Identify which cell holds the provided text, then report its (x, y) central coordinate. 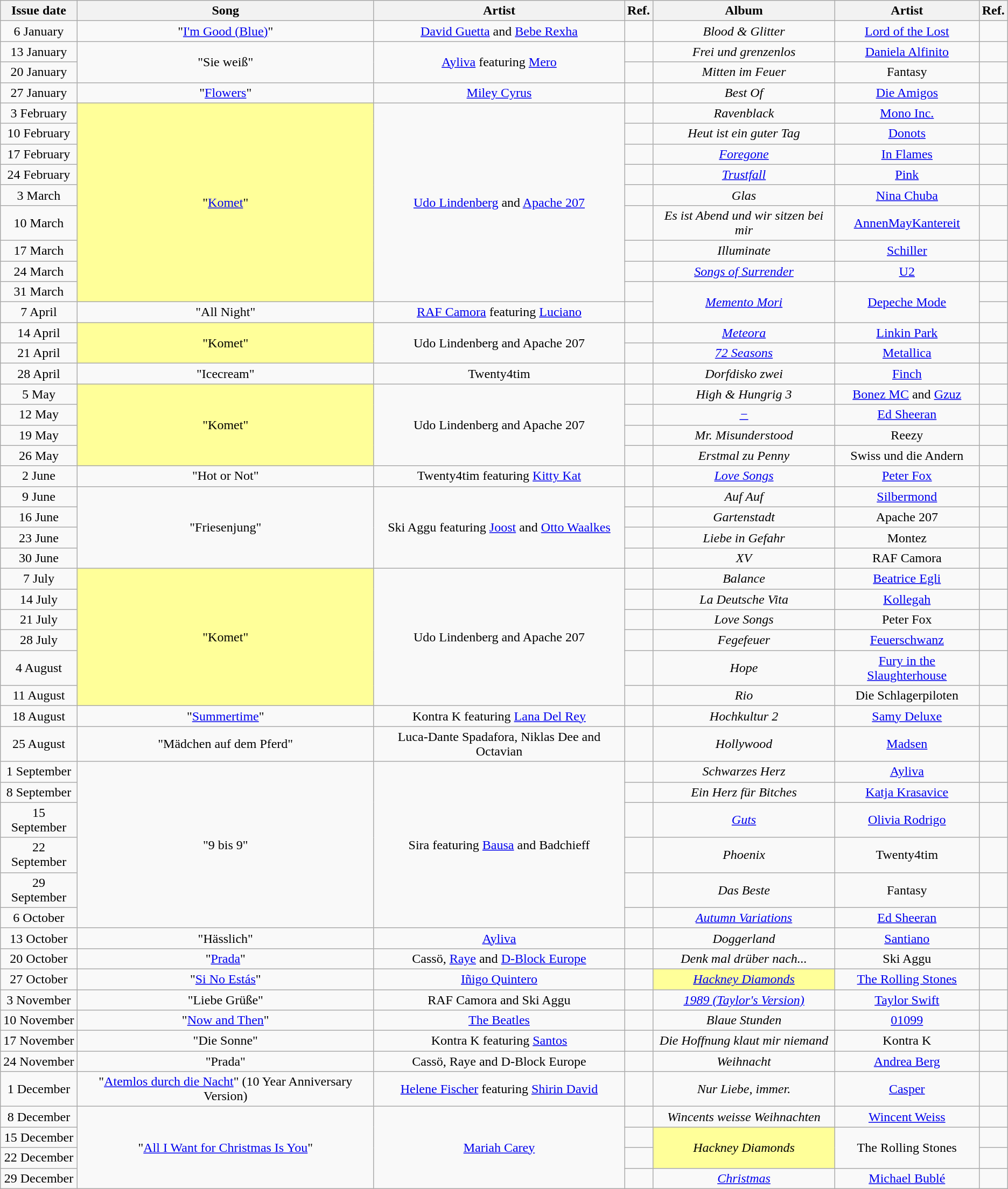
"Hot or Not" (225, 476)
Silbermond (907, 496)
Hollywood (744, 744)
Beatrice Egli (907, 578)
25 August (39, 744)
Mitten im Feuer (744, 72)
7 July (39, 578)
24 February (39, 174)
"Liebe Grüße" (225, 1000)
"Sie weiß" (225, 62)
Autumn Variations (744, 918)
28 July (39, 640)
15 December (39, 1137)
29 December (39, 1178)
24 March (39, 271)
Miley Cyrus (499, 93)
RAF Camora featuring Luciano (499, 312)
19 May (39, 435)
Album (744, 11)
Die Amigos (907, 93)
Das Beste (744, 890)
21 April (39, 353)
"9 bis 9" (225, 844)
18 August (39, 716)
Nur Liebe, immer. (744, 1089)
Feuerschwanz (907, 640)
6 October (39, 918)
"Hässlich" (225, 938)
23 June (39, 537)
Luca-Dante Spadafora, Niklas Dee and Octavian (499, 744)
Mr. Misunderstood (744, 435)
Hochkultur 2 (744, 716)
Blaue Stunden (744, 1020)
Rio (744, 696)
Casper (907, 1089)
Swiss und die Andern (907, 456)
10 March (39, 223)
Wincents weisse Weihnachten (744, 1117)
Nina Chuba (907, 195)
Metallica (907, 353)
13 January (39, 52)
"Icecream" (225, 374)
"Mädchen auf dem Pferd" (225, 744)
Ski Aggu featuring Joost and Otto Waalkes (499, 527)
26 May (39, 456)
Finch (907, 374)
29 September (39, 890)
Kontra K (907, 1041)
28 April (39, 374)
"Now and Then" (225, 1020)
Montez (907, 537)
Sira featuring Bausa and Badchieff (499, 844)
Ayliva featuring Mero (499, 62)
10 November (39, 1020)
Foregone (744, 154)
8 September (39, 792)
Santiano (907, 938)
"Atemlos durch die Nacht" (10 Year Anniversary Version) (225, 1089)
Illuminate (744, 250)
1 September (39, 772)
27 January (39, 93)
2 June (39, 476)
17 February (39, 154)
Samy Deluxe (907, 716)
Ein Herz für Bitches (744, 792)
17 November (39, 1041)
Doggerland (744, 938)
22 September (39, 855)
Taylor Swift (907, 1000)
Fury in the Slaughterhouse (907, 668)
1989 (Taylor's Version) (744, 1000)
5 May (39, 394)
10 February (39, 134)
Ski Aggu (907, 959)
01099 (907, 1020)
RAF Camora and Ski Aggu (499, 1000)
Meteora (744, 333)
Katja Krasavice (907, 792)
Dorfdisko zwei (744, 374)
The Beatles (499, 1020)
"Si No Estás" (225, 979)
Schiller (907, 250)
24 November (39, 1061)
High & Hungrig 3 (744, 394)
Guts (744, 820)
RAF Camora (907, 558)
La Deutsche Vita (744, 599)
Blood & Glitter (744, 31)
3 November (39, 1000)
22 December (39, 1158)
"Flowers" (225, 93)
U2 (907, 271)
Andrea Berg (907, 1061)
Die Schlagerpiloten (907, 696)
Schwarzes Herz (744, 772)
Daniela Alfinito (907, 52)
7 April (39, 312)
Gartenstadt (744, 517)
Weihnacht (744, 1061)
Twenty4tim featuring Kitty Kat (499, 476)
AnnenMayKantereit (907, 223)
Olivia Rodrigo (907, 820)
Fegefeuer (744, 640)
3 March (39, 195)
Denk mal drüber nach... (744, 959)
Mariah Carey (499, 1148)
11 August (39, 696)
Auf Auf (744, 496)
14 July (39, 599)
Donots (907, 134)
"Die Sonne" (225, 1041)
− (744, 415)
1 December (39, 1089)
Phoenix (744, 855)
20 October (39, 959)
Memento Mori (744, 302)
30 June (39, 558)
"Friesenjung" (225, 527)
4 August (39, 668)
15 September (39, 820)
16 June (39, 517)
72 Seasons (744, 353)
Die Hoffnung klaut mir niemand (744, 1041)
Iñigo Quintero (499, 979)
Bonez MC and Gzuz (907, 394)
Wincent Weiss (907, 1117)
Madsen (907, 744)
20 January (39, 72)
Kontra K featuring Lana Del Rey (499, 716)
XV (744, 558)
17 March (39, 250)
Lord of the Lost (907, 31)
9 June (39, 496)
Best Of (744, 93)
"All Night" (225, 312)
Liebe in Gefahr (744, 537)
8 December (39, 1117)
Linkin Park (907, 333)
Erstmal zu Penny (744, 456)
Kollegah (907, 599)
"Summertime" (225, 716)
Heut ist ein guter Tag (744, 134)
Balance (744, 578)
21 July (39, 620)
Depeche Mode (907, 302)
Hope (744, 668)
3 February (39, 113)
Apache 207 (907, 517)
Christmas (744, 1178)
David Guetta and Bebe Rexha (499, 31)
Issue date (39, 11)
Pink (907, 174)
Glas (744, 195)
6 January (39, 31)
Songs of Surrender (744, 271)
31 March (39, 292)
14 April (39, 333)
"All I Want for Christmas Is You" (225, 1148)
Frei und grenzenlos (744, 52)
Kontra K featuring Santos (499, 1041)
Es ist Abend und wir sitzen bei mir (744, 223)
Ravenblack (744, 113)
Trustfall (744, 174)
"I'm Good (Blue)" (225, 31)
Michael Bublé (907, 1178)
Mono Inc. (907, 113)
27 October (39, 979)
Helene Fischer featuring Shirin David (499, 1089)
Song (225, 11)
13 October (39, 938)
Reezy (907, 435)
12 May (39, 415)
In Flames (907, 154)
